Return the (X, Y) coordinate for the center point of the cell that contains the specified text.  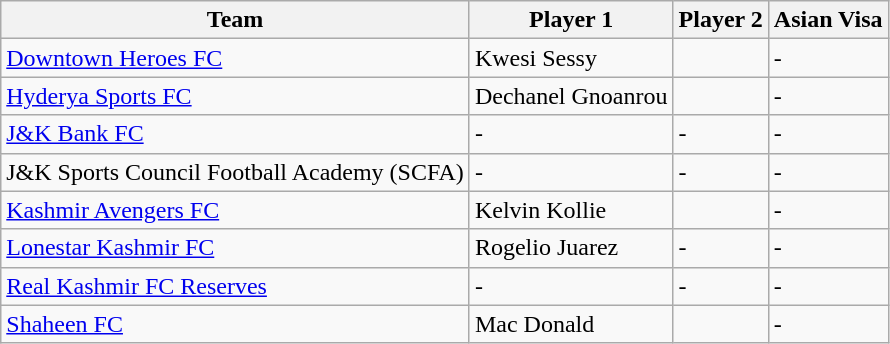
Player 1 (571, 20)
Rogelio Juarez (571, 248)
Kashmir Avengers FC (236, 210)
Dechanel Gnoanrou (571, 96)
Downtown Heroes FC (236, 58)
Lonestar Kashmir FC (236, 248)
Kwesi Sessy (571, 58)
Kelvin Kollie (571, 210)
Team (236, 20)
Real Kashmir FC Reserves (236, 286)
Hyderya Sports FC (236, 96)
Mac Donald (571, 324)
Shaheen FC (236, 324)
Player 2 (720, 20)
J&K Bank FC (236, 134)
Asian Visa (828, 20)
J&K Sports Council Football Academy (SCFA) (236, 172)
